Detect which cell encompasses the target text, then output its [x, y] center coordinate. 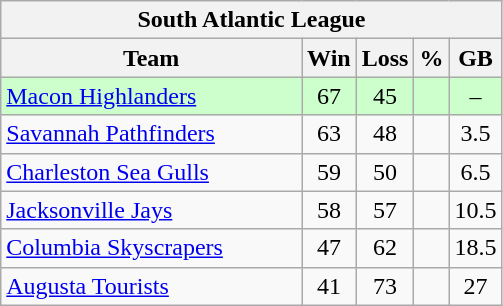
6.5 [476, 172]
Macon Highlanders [152, 96]
Team [152, 58]
18.5 [476, 248]
Charleston Sea Gulls [152, 172]
Loss [385, 58]
58 [330, 210]
57 [385, 210]
Jacksonville Jays [152, 210]
Savannah Pathfinders [152, 134]
% [432, 58]
59 [330, 172]
GB [476, 58]
Win [330, 58]
45 [385, 96]
62 [385, 248]
67 [330, 96]
3.5 [476, 134]
10.5 [476, 210]
Columbia Skyscrapers [152, 248]
South Atlantic League [252, 20]
Augusta Tourists [152, 286]
73 [385, 286]
63 [330, 134]
27 [476, 286]
41 [330, 286]
48 [385, 134]
– [476, 96]
50 [385, 172]
47 [330, 248]
